Detect which cell encompasses the target text, then output its [X, Y] center coordinate. 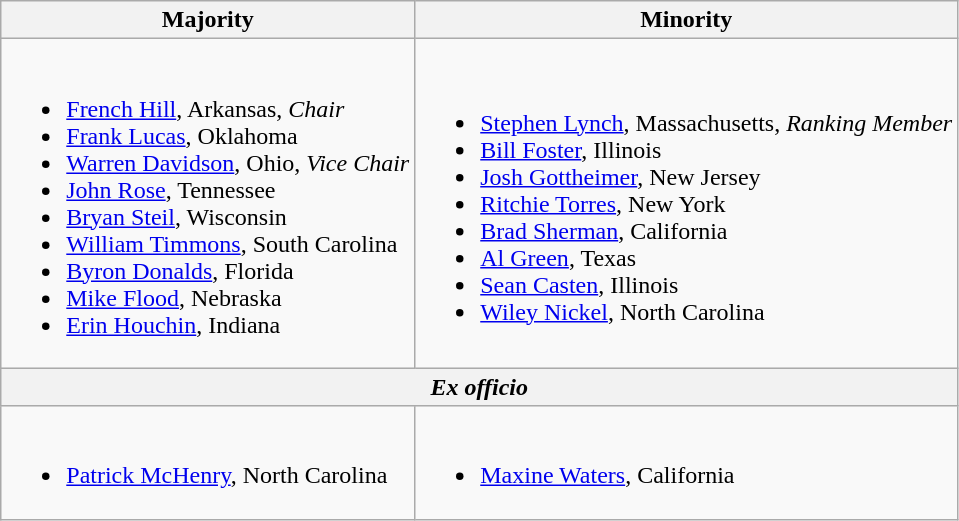
Minority [686, 20]
Maxine Waters, California [686, 462]
Majority [208, 20]
Patrick McHenry, North Carolina [208, 462]
Ex officio [480, 387]
